Return [X, Y] of the center of cell containing provided text 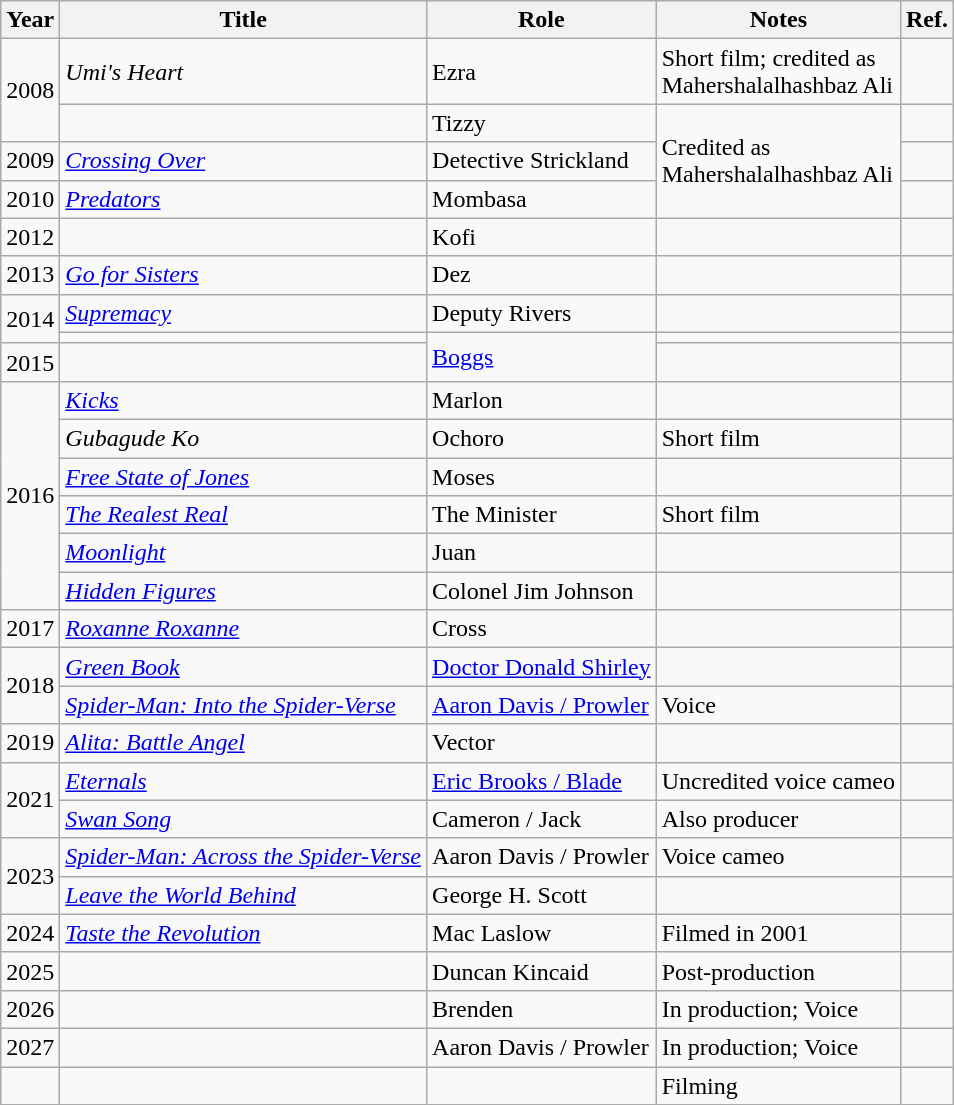
Voice [778, 705]
Doctor Donald Shirley [542, 667]
2018 [30, 686]
Year [30, 20]
Boggs [542, 356]
Vector [542, 743]
Umi's Heart [244, 72]
George H. Scott [542, 895]
Moses [542, 477]
Mac Laslow [542, 933]
2026 [30, 1009]
Spider-Man: Across the Spider-Verse [244, 857]
Tizzy [542, 123]
Credited asMahershalalhashbaz Ali [778, 161]
Ochoro [542, 438]
2012 [30, 237]
Marlon [542, 400]
2025 [30, 971]
2008 [30, 90]
Role [542, 20]
2013 [30, 275]
Duncan Kincaid [542, 971]
Filming [778, 1085]
Green Book [244, 667]
Predators [244, 199]
Go for Sisters [244, 275]
Kofi [542, 237]
The Minister [542, 515]
Also producer [778, 819]
Eric Brooks / Blade [542, 781]
The Realest Real [244, 515]
Alita: Battle Angel [244, 743]
Spider-Man: Into the Spider-Verse [244, 705]
2019 [30, 743]
2024 [30, 933]
2014 [30, 318]
Notes [778, 20]
Deputy Rivers [542, 313]
Voice cameo [778, 857]
Juan [542, 553]
Cross [542, 629]
Kicks [244, 400]
2016 [30, 495]
2010 [30, 199]
2015 [30, 362]
Crossing Over [244, 161]
Ezra [542, 72]
2021 [30, 800]
Eternals [244, 781]
Leave the World Behind [244, 895]
Detective Strickland [542, 161]
Hidden Figures [244, 591]
Uncredited voice cameo [778, 781]
Ref. [926, 20]
Dez [542, 275]
Cameron / Jack [542, 819]
Title [244, 20]
2017 [30, 629]
Free State of Jones [244, 477]
2027 [30, 1047]
Brenden [542, 1009]
Gubagude Ko [244, 438]
Taste the Revolution [244, 933]
Mombasa [542, 199]
Swan Song [244, 819]
2023 [30, 876]
2009 [30, 161]
Supremacy [244, 313]
Filmed in 2001 [778, 933]
Colonel Jim Johnson [542, 591]
Short film; credited asMahershalalhashbaz Ali [778, 72]
Moonlight [244, 553]
Post-production [778, 971]
Roxanne Roxanne [244, 629]
